Find where the given text appears and provide that cell's center as [X, Y] coordinate. 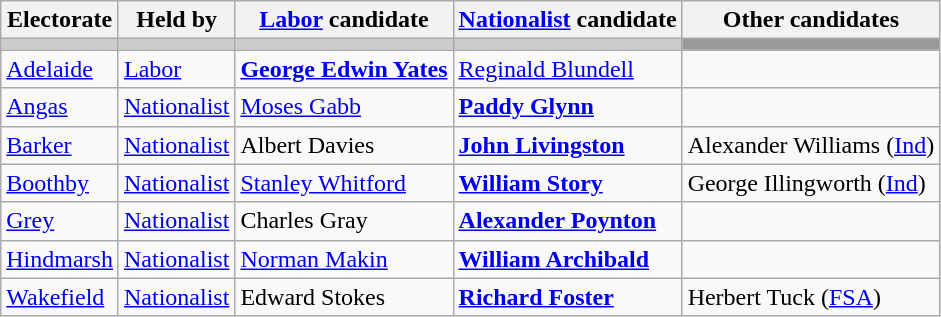
Labor candidate [344, 20]
Nationalist candidate [568, 20]
Paddy Glynn [568, 107]
Albert Davies [344, 145]
William Story [568, 183]
Boothby [60, 183]
Edward Stokes [344, 297]
William Archibald [568, 259]
Hindmarsh [60, 259]
Moses Gabb [344, 107]
George Illingworth (Ind) [811, 183]
Grey [60, 221]
Norman Makin [344, 259]
Charles Gray [344, 221]
Electorate [60, 20]
Herbert Tuck (FSA) [811, 297]
Angas [60, 107]
Barker [60, 145]
Richard Foster [568, 297]
Stanley Whitford [344, 183]
Adelaide [60, 69]
Labor [176, 69]
Alexander Poynton [568, 221]
Reginald Blundell [568, 69]
Alexander Williams (Ind) [811, 145]
Other candidates [811, 20]
Held by [176, 20]
Wakefield [60, 297]
John Livingston [568, 145]
George Edwin Yates [344, 69]
